Identify which cell holds the provided text, then report its [x, y] central coordinate. 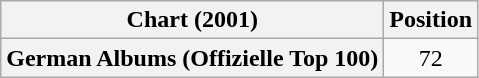
72 [431, 58]
Position [431, 20]
Chart (2001) [192, 20]
German Albums (Offizielle Top 100) [192, 58]
